For the text-containing cell, return its midpoint in (x, y) coordinate format. 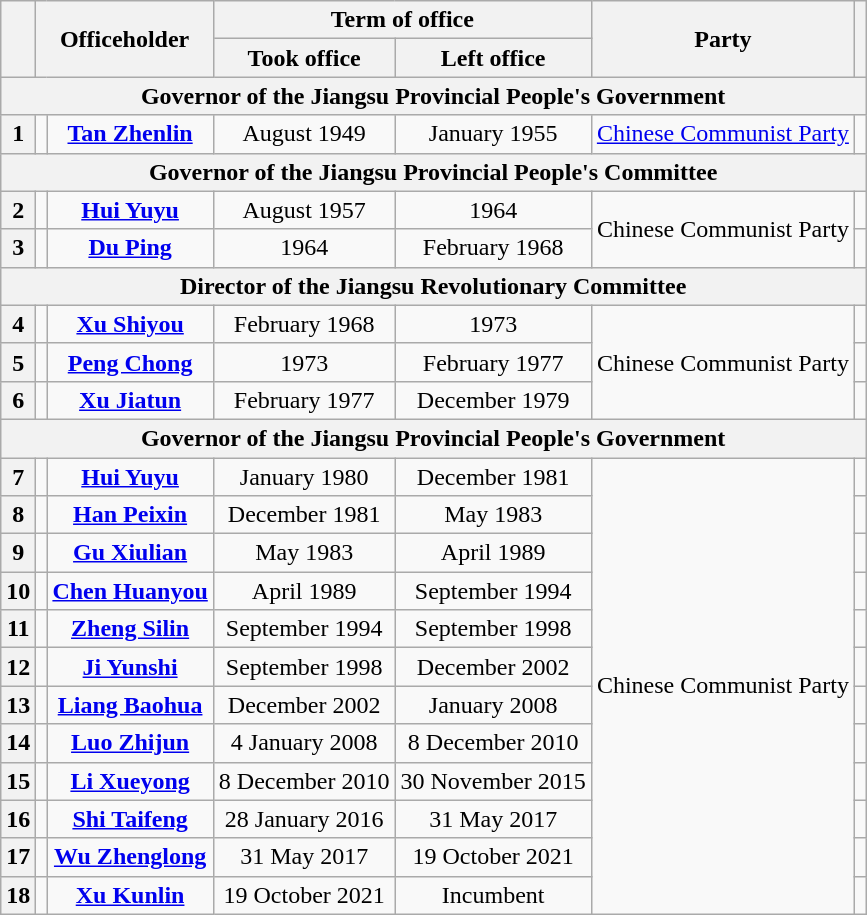
5 (18, 362)
Party (722, 39)
10 (18, 591)
January 1955 (493, 134)
2 (18, 210)
Incumbent (493, 895)
4 (18, 324)
Governor of the Jiangsu Provincial People's Committee (434, 172)
Xu Jiatun (130, 400)
8 (18, 515)
Left office (493, 58)
28 January 2016 (304, 819)
Shi Taifeng (130, 819)
Liang Baohua (130, 705)
Term of office (402, 20)
14 (18, 743)
16 (18, 819)
Xu Shiyou (130, 324)
Officeholder (125, 39)
Han Peixin (130, 515)
Luo Zhijun (130, 743)
7 (18, 477)
1 (18, 134)
January 2008 (493, 705)
December 1979 (493, 400)
Gu Xiulian (130, 553)
18 (18, 895)
17 (18, 857)
Took office (304, 58)
August 1957 (304, 210)
Director of the Jiangsu Revolutionary Committee (434, 286)
Xu Kunlin (130, 895)
Ji Yunshi (130, 667)
Chen Huanyou (130, 591)
August 1949 (304, 134)
Zheng Silin (130, 629)
Wu Zhenglong (130, 857)
15 (18, 781)
Du Ping (130, 248)
Peng Chong (130, 362)
11 (18, 629)
Tan Zhenlin (130, 134)
12 (18, 667)
3 (18, 248)
13 (18, 705)
January 1980 (304, 477)
6 (18, 400)
Li Xueyong (130, 781)
4 January 2008 (304, 743)
30 November 2015 (493, 781)
9 (18, 553)
